Scan for the cell matching the given text and deliver its (X, Y) coordinate at center. 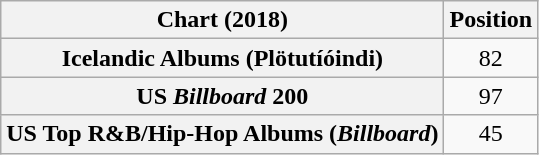
US Billboard 200 (222, 96)
Position (491, 20)
97 (491, 96)
82 (491, 58)
Icelandic Albums (Plötutíóindi) (222, 58)
Chart (2018) (222, 20)
US Top R&B/Hip-Hop Albums (Billboard) (222, 134)
45 (491, 134)
